Extract the [X, Y] coordinate from the center of the cell holding the provided text.  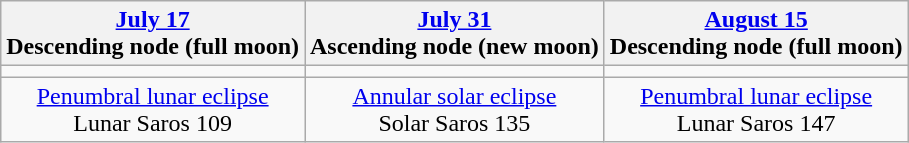
July 31Ascending node (new moon) [454, 34]
August 15Descending node (full moon) [756, 34]
Penumbral lunar eclipseLunar Saros 147 [756, 110]
July 17Descending node (full moon) [153, 34]
Penumbral lunar eclipseLunar Saros 109 [153, 110]
Annular solar eclipseSolar Saros 135 [454, 110]
